Scan for the cell matching the given text and deliver its (X, Y) coordinate at center. 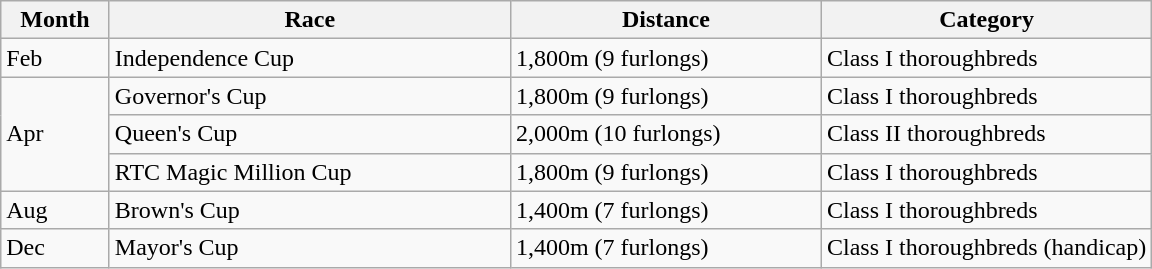
Month (56, 20)
RTC Magic Million Cup (310, 172)
Queen's Cup (310, 134)
Category (986, 20)
Class I thoroughbreds (handicap) (986, 248)
2,000m (10 furlongs) (666, 134)
Class II thoroughbreds (986, 134)
Aug (56, 210)
Race (310, 20)
Mayor's Cup (310, 248)
Distance (666, 20)
Apr (56, 134)
Governor's Cup (310, 96)
Dec (56, 248)
Feb (56, 58)
Brown's Cup (310, 210)
Independence Cup (310, 58)
